Identify which cell holds the provided text, then report its (x, y) central coordinate. 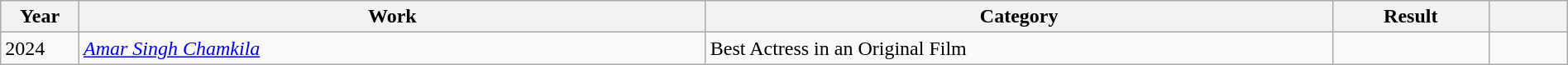
Best Actress in an Original Film (1019, 48)
Result (1411, 17)
2024 (40, 48)
Amar Singh Chamkila (392, 48)
Year (40, 17)
Work (392, 17)
Category (1019, 17)
